For the text-containing cell, return its midpoint in (X, Y) coordinate format. 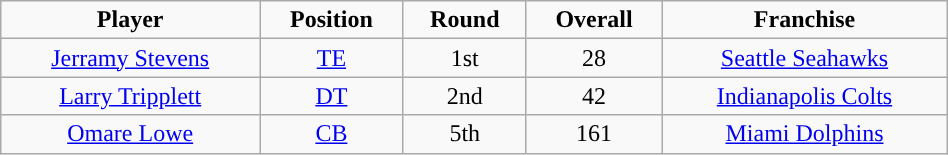
Indianapolis Colts (805, 96)
Position (332, 20)
28 (594, 58)
Miami Dolphins (805, 134)
Seattle Seahawks (805, 58)
Overall (594, 20)
1st (464, 58)
TE (332, 58)
Omare Lowe (130, 134)
Franchise (805, 20)
Larry Tripplett (130, 96)
DT (332, 96)
Round (464, 20)
Player (130, 20)
42 (594, 96)
CB (332, 134)
Jerramy Stevens (130, 58)
5th (464, 134)
2nd (464, 96)
161 (594, 134)
